Scan for the cell matching the given text and deliver its (x, y) coordinate at center. 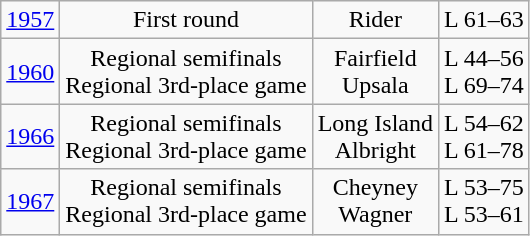
L 44–56L 69–74 (484, 72)
1957 (30, 20)
L 54–62L 61–78 (484, 136)
1960 (30, 72)
1966 (30, 136)
First round (186, 20)
CheyneyWagner (375, 202)
L 53–75L 53–61 (484, 202)
Long IslandAlbright (375, 136)
1967 (30, 202)
FairfieldUpsala (375, 72)
Rider (375, 20)
L 61–63 (484, 20)
